Scan for the cell matching the given text and deliver its (X, Y) coordinate at center. 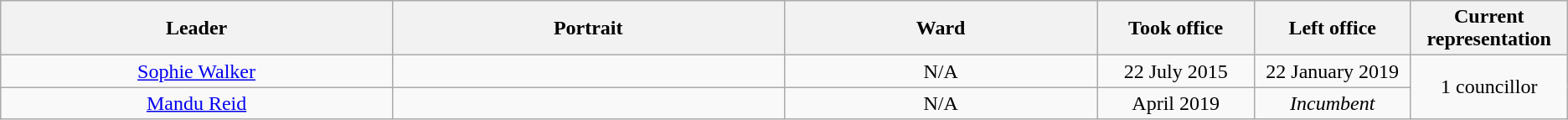
Portrait (588, 29)
Sophie Walker (197, 71)
22 July 2015 (1176, 71)
Took office (1176, 29)
Incumbent (1332, 103)
April 2019 (1176, 103)
Ward (941, 29)
Left office (1332, 29)
Mandu Reid (197, 103)
Current representation (1489, 29)
Leader (197, 29)
22 January 2019 (1332, 71)
1 councillor (1489, 87)
